Capture the cell that displays the provided text and extract its [X, Y] central coordinate. 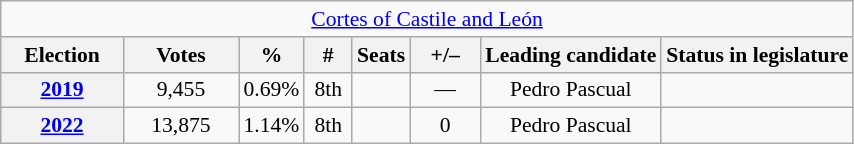
Leading candidate [570, 55]
1.14% [271, 126]
+/– [445, 55]
— [445, 90]
Cortes of Castile and León [428, 19]
# [328, 55]
Status in legislature [757, 55]
Seats [381, 55]
% [271, 55]
Election [62, 55]
13,875 [180, 126]
2022 [62, 126]
9,455 [180, 90]
2019 [62, 90]
Votes [180, 55]
0.69% [271, 90]
0 [445, 126]
